From the cell containing the given text, extract its center point as [x, y] coordinate. 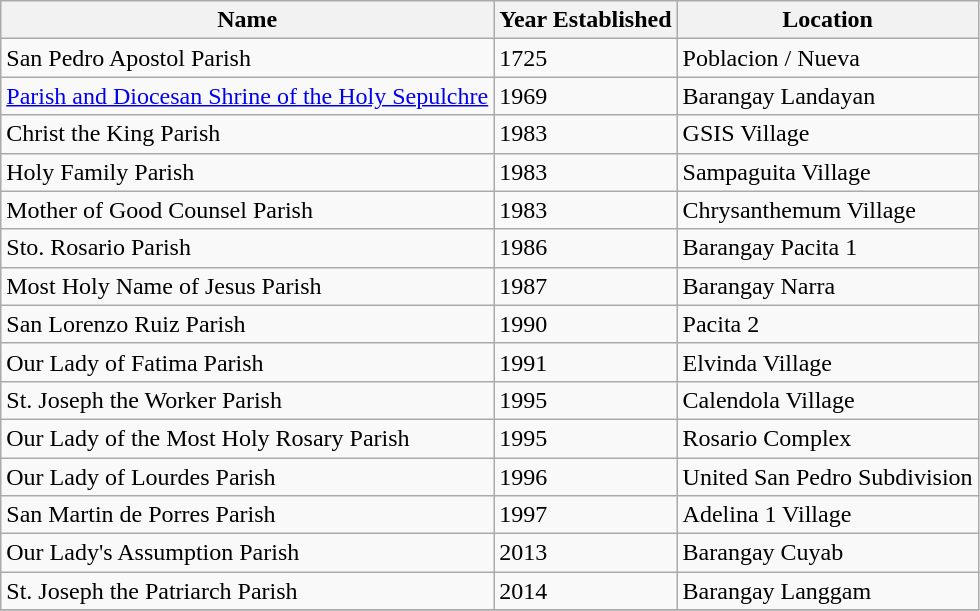
2014 [586, 591]
Most Holy Name of Jesus Parish [248, 286]
Adelina 1 Village [828, 515]
1991 [586, 362]
Our Lady's Assumption Parish [248, 553]
San Martin de Porres Parish [248, 515]
Pacita 2 [828, 324]
Sampaguita Village [828, 172]
Our Lady of the Most Holy Rosary Parish [248, 438]
San Lorenzo Ruiz Parish [248, 324]
Elvinda Village [828, 362]
Barangay Pacita 1 [828, 248]
Sto. Rosario Parish [248, 248]
1725 [586, 58]
Our Lady of Fatima Parish [248, 362]
GSIS Village [828, 134]
2013 [586, 553]
United San Pedro Subdivision [828, 477]
Year Established [586, 20]
1990 [586, 324]
St. Joseph the Worker Parish [248, 400]
Christ the King Parish [248, 134]
Rosario Complex [828, 438]
1969 [586, 96]
Our Lady of Lourdes Parish [248, 477]
1996 [586, 477]
1987 [586, 286]
Mother of Good Counsel Parish [248, 210]
Name [248, 20]
Calendola Village [828, 400]
San Pedro Apostol Parish [248, 58]
Barangay Narra [828, 286]
Barangay Landayan [828, 96]
Parish and Diocesan Shrine of the Holy Sepulchre [248, 96]
Chrysanthemum Village [828, 210]
1986 [586, 248]
Barangay Cuyab [828, 553]
1997 [586, 515]
Barangay Langgam [828, 591]
Poblacion / Nueva [828, 58]
St. Joseph the Patriarch Parish [248, 591]
Holy Family Parish [248, 172]
Location [828, 20]
